Pinpoint the cell where the given text exists, returning its (x, y) midpoint coordinate. 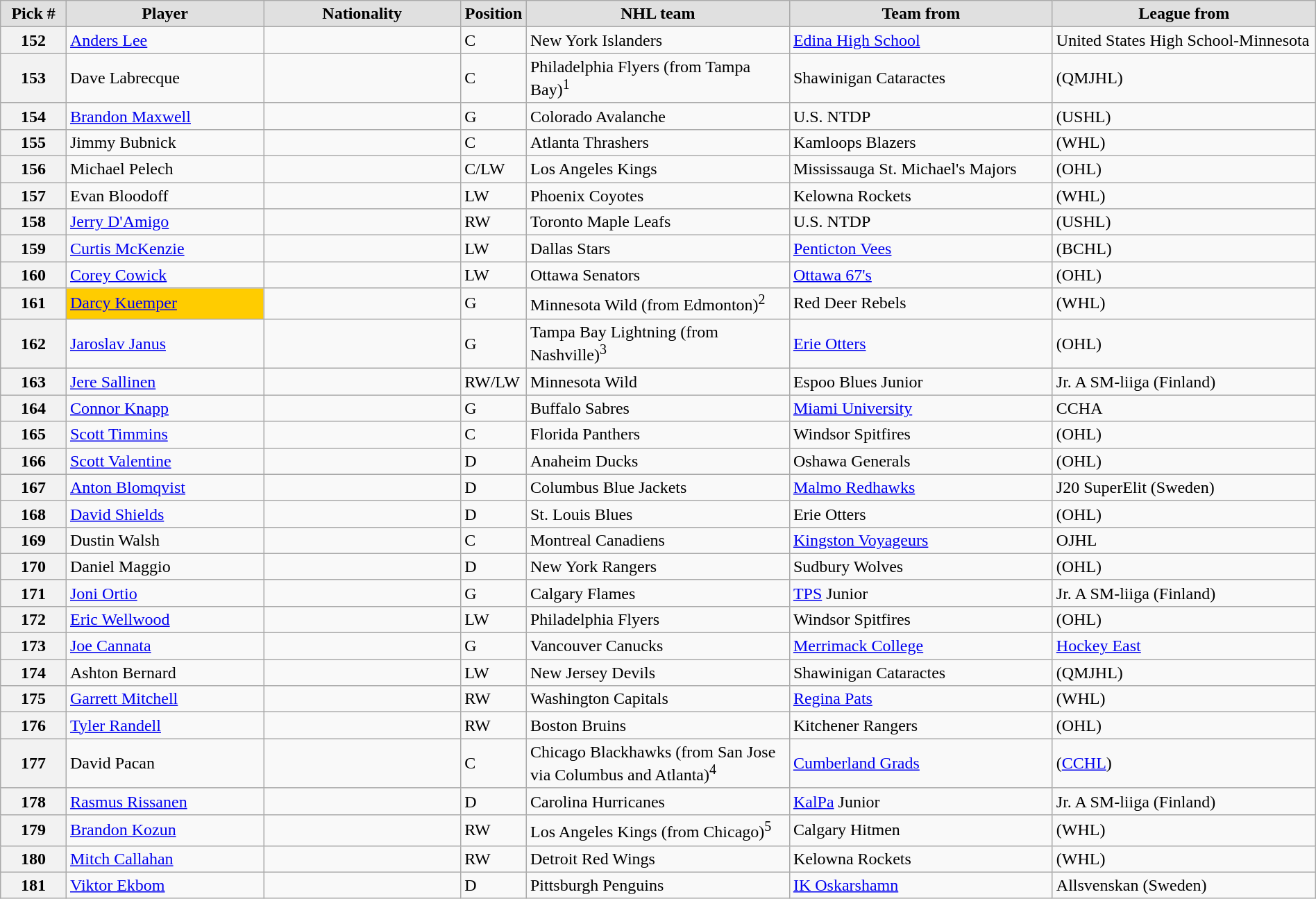
Dallas Stars (658, 249)
Pick # (33, 14)
RW/LW (494, 382)
Joni Ortio (164, 593)
170 (33, 566)
Kingston Voyageurs (920, 540)
Curtis McKenzie (164, 249)
St. Louis Blues (658, 514)
Philadelphia Flyers (658, 620)
Anaheim Ducks (658, 461)
Nationality (362, 14)
Vancouver Canucks (658, 646)
Connor Knapp (164, 408)
161 (33, 304)
Pittsburgh Penguins (658, 885)
Colorado Avalanche (658, 116)
Tampa Bay Lightning (from Nashville)3 (658, 344)
155 (33, 142)
Toronto Maple Leafs (658, 222)
157 (33, 196)
CCHA (1184, 408)
Kamloops Blazers (920, 142)
New Jersey Devils (658, 673)
Position (494, 14)
Carolina Hurricanes (658, 801)
Daniel Maggio (164, 566)
Brandon Kozun (164, 830)
Garrett Mitchell (164, 699)
Tyler Randell (164, 725)
181 (33, 885)
Jere Sallinen (164, 382)
Malmo Redhawks (920, 487)
Columbus Blue Jackets (658, 487)
164 (33, 408)
Penticton Vees (920, 249)
Oshawa Generals (920, 461)
169 (33, 540)
Edina High School (920, 40)
168 (33, 514)
Player (164, 14)
Red Deer Rebels (920, 304)
Dave Labrecque (164, 78)
152 (33, 40)
Scott Timmins (164, 435)
Cumberland Grads (920, 764)
Los Angeles Kings (658, 169)
154 (33, 116)
NHL team (658, 14)
153 (33, 78)
C/LW (494, 169)
Minnesota Wild (from Edmonton)2 (658, 304)
Michael Pelech (164, 169)
Washington Capitals (658, 699)
Calgary Flames (658, 593)
160 (33, 275)
KalPa Junior (920, 801)
Sudbury Wolves (920, 566)
Evan Bloodoff (164, 196)
Detroit Red Wings (658, 859)
177 (33, 764)
New York Rangers (658, 566)
178 (33, 801)
Team from (920, 14)
156 (33, 169)
175 (33, 699)
Buffalo Sabres (658, 408)
Joe Cannata (164, 646)
OJHL (1184, 540)
Ottawa Senators (658, 275)
Rasmus Rissanen (164, 801)
Kitchener Rangers (920, 725)
Jaroslav Janus (164, 344)
Mitch Callahan (164, 859)
171 (33, 593)
Darcy Kuemper (164, 304)
Los Angeles Kings (from Chicago)5 (658, 830)
174 (33, 673)
Hockey East (1184, 646)
Minnesota Wild (658, 382)
Calgary Hitmen (920, 830)
159 (33, 249)
Miami University (920, 408)
167 (33, 487)
Espoo Blues Junior (920, 382)
United States High School-Minnesota (1184, 40)
Philadelphia Flyers (from Tampa Bay)1 (658, 78)
Mississauga St. Michael's Majors (920, 169)
166 (33, 461)
Montreal Canadiens (658, 540)
David Pacan (164, 764)
Allsvenskan (Sweden) (1184, 885)
158 (33, 222)
Anders Lee (164, 40)
162 (33, 344)
Ashton Bernard (164, 673)
Jimmy Bubnick (164, 142)
IK Oskarshamn (920, 885)
New York Islanders (658, 40)
Boston Bruins (658, 725)
Chicago Blackhawks (from San Jose via Columbus and Atlanta)4 (658, 764)
Florida Panthers (658, 435)
Dustin Walsh (164, 540)
165 (33, 435)
Jerry D'Amigo (164, 222)
Ottawa 67's (920, 275)
Eric Wellwood (164, 620)
Regina Pats (920, 699)
Corey Cowick (164, 275)
Phoenix Coyotes (658, 196)
163 (33, 382)
J20 SuperElit (Sweden) (1184, 487)
League from (1184, 14)
David Shields (164, 514)
Merrimack College (920, 646)
180 (33, 859)
TPS Junior (920, 593)
172 (33, 620)
Brandon Maxwell (164, 116)
176 (33, 725)
179 (33, 830)
Viktor Ekbom (164, 885)
(BCHL) (1184, 249)
Atlanta Thrashers (658, 142)
173 (33, 646)
(CCHL) (1184, 764)
Scott Valentine (164, 461)
Anton Blomqvist (164, 487)
